From the cell containing the given text, extract its center point as (x, y) coordinate. 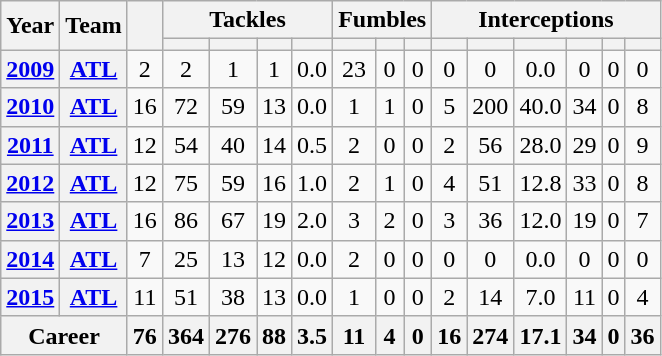
23 (354, 69)
25 (186, 259)
12.8 (540, 183)
67 (232, 221)
76 (144, 335)
2010 (30, 107)
364 (186, 335)
9 (642, 145)
2.0 (312, 221)
274 (490, 335)
Fumbles (382, 20)
2013 (30, 221)
17.1 (540, 335)
2012 (30, 183)
38 (232, 297)
12.0 (540, 221)
40.0 (540, 107)
Tackles (247, 20)
Interceptions (546, 20)
29 (584, 145)
86 (186, 221)
75 (186, 183)
2009 (30, 69)
33 (584, 183)
5 (450, 107)
72 (186, 107)
0.5 (312, 145)
200 (490, 107)
Year (30, 26)
1.0 (312, 183)
2014 (30, 259)
28.0 (540, 145)
Career (64, 335)
88 (274, 335)
56 (490, 145)
2015 (30, 297)
40 (232, 145)
3.5 (312, 335)
Team (94, 26)
2011 (30, 145)
7.0 (540, 297)
54 (186, 145)
276 (232, 335)
